Scan for the cell matching the given text and deliver its [x, y] coordinate at center. 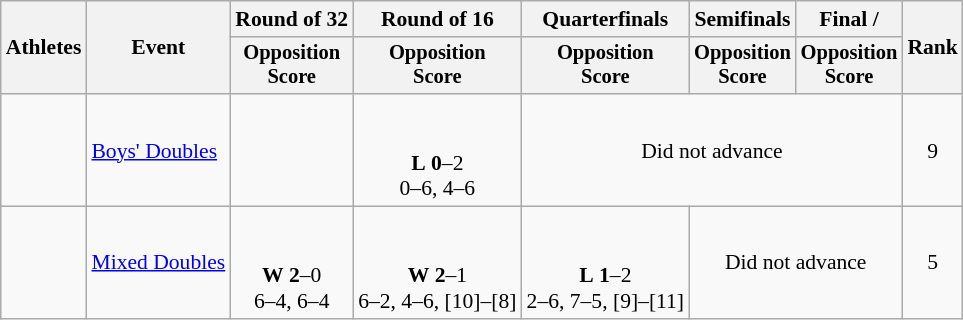
9 [932, 150]
Boys' Doubles [158, 150]
Event [158, 48]
L 0–2 0–6, 4–6 [437, 150]
5 [932, 263]
Mixed Doubles [158, 263]
W 2–0 6–4, 6–4 [292, 263]
Rank [932, 48]
Athletes [44, 48]
Quarterfinals [606, 19]
Semifinals [742, 19]
W 2–1 6–2, 4–6, [10]–[8] [437, 263]
Round of 16 [437, 19]
L 1–2 2–6, 7–5, [9]–[11] [606, 263]
Round of 32 [292, 19]
Final / [850, 19]
